Capture the cell that displays the provided text and extract its [X, Y] central coordinate. 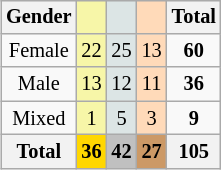
27 [152, 152]
Gender [38, 17]
11 [152, 84]
1 [91, 118]
22 [91, 51]
12 [122, 84]
42 [122, 152]
5 [122, 118]
Mixed [38, 118]
105 [194, 152]
3 [152, 118]
Female [38, 51]
60 [194, 51]
Male [38, 84]
25 [122, 51]
9 [194, 118]
